Provide the (x, y) coordinate of the cell's center where the given text is located.  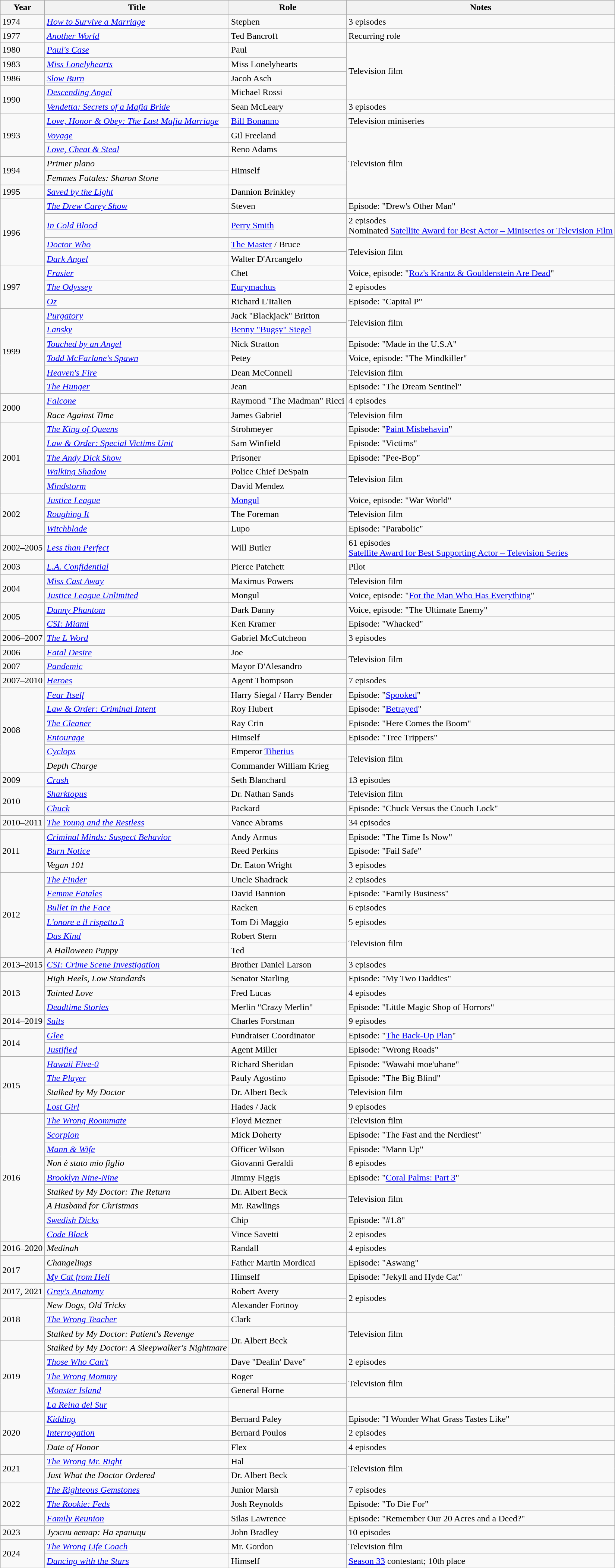
Episode: "#1.8" (480, 1220)
Pandemic (137, 667)
Gabriel McCutcheon (288, 638)
Dr. Nathan Sands (288, 794)
Heroes (137, 681)
The Andy Dick Show (137, 458)
Recurring role (480, 36)
Alexander Fortnoy (288, 1305)
The Wrong Roommate (137, 1121)
Paul's Case (137, 50)
Burn Notice (137, 851)
In Cold Blood (137, 225)
Michael Rossi (288, 92)
2006 (22, 652)
Family Reunion (137, 1518)
The Wrong Mommy (137, 1376)
Tainted Love (137, 993)
Steven (288, 206)
Reno Adams (288, 149)
David Bannion (288, 894)
Kidding (137, 1419)
Fear Itself (137, 695)
The Rookie: Feds (137, 1504)
Hal (288, 1461)
Sean McLeary (288, 107)
Entourage (137, 737)
My Cat from Hell (137, 1277)
Episode: "Victims" (480, 443)
2008 (22, 730)
Voice, episode: "War World" (480, 500)
Richard Sheridan (288, 1064)
The Finder (137, 879)
Episode: "The Fast and the Nerdiest" (480, 1135)
Roughing It (137, 514)
Jimmy Figgis (288, 1177)
1997 (22, 287)
Cyclops (137, 752)
5 episodes (480, 922)
Law & Order: Special Victims Unit (137, 443)
Ray Crin (288, 723)
Gil Freeland (288, 135)
61 episodesSatellite Award for Best Supporting Actor – Television Series (480, 548)
Perry Smith (288, 225)
Richard L'Italien (288, 301)
Silas Lawrence (288, 1518)
The Wrong Mr. Right (137, 1461)
Brooklyn Nine-Nine (137, 1177)
Love, Honor & Obey: The Last Mafia Marriage (137, 121)
Lost Girl (137, 1107)
Miss Cast Away (137, 581)
Voice, episode: "The Mindkiller" (480, 358)
Voyage (137, 135)
Episode: "Drew's Other Man" (480, 206)
Justice League (137, 500)
Episode: "Capital P" (480, 301)
A Husband for Christmas (137, 1206)
Another World (137, 36)
2006–2007 (22, 638)
2011 (22, 851)
Descending Angel (137, 92)
How to Survive a Marriage (137, 22)
Harry Siegal / Harry Bender (288, 695)
2019 (22, 1376)
Deadtime Stories (137, 1007)
L.A. Confidential (137, 567)
Stalked by My Doctor: Patient's Revenge (137, 1333)
Fundraiser Coordinator (288, 1035)
Sam Winfield (288, 443)
The Young and the Restless (137, 822)
2009 (22, 780)
Dannion Brinkley (288, 192)
6 episodes (480, 908)
Seth Blanchard (288, 780)
The Odyssey (137, 287)
Fred Lucas (288, 993)
Voice, episode: "The Ultimate Enemy" (480, 609)
Suits (137, 1021)
Episode: "The Back-Up Plan" (480, 1035)
Stephen (288, 22)
Nick Stratton (288, 344)
Randall (288, 1248)
Tom Di Maggio (288, 922)
Those Who Can't (137, 1362)
1996 (22, 233)
2024 (22, 1553)
2021 (22, 1468)
Dr. Eaton Wright (288, 865)
Episode: "I Wonder What Grass Tastes Like" (480, 1419)
1983 (22, 64)
Dark Danny (288, 609)
Oz (137, 301)
Pierce Patchett (288, 567)
Purgatory (137, 316)
13 episodes (480, 780)
2017 (22, 1270)
Episode: "Little Magic Shop of Horrors" (480, 1007)
1999 (22, 351)
Episode: "Spooked" (480, 695)
Chip (288, 1220)
Episode: "To Die For" (480, 1504)
Non è stato mio figlio (137, 1163)
Uncle Shadrack (288, 879)
Jack "Blackjack" Britton (288, 316)
Flex (288, 1447)
1995 (22, 192)
Joe (288, 652)
Femme Fatales (137, 894)
Mr. Gordon (288, 1546)
1977 (22, 36)
Stalked by My Doctor: The Return (137, 1192)
Will Butler (288, 548)
34 episodes (480, 822)
Season 33 contestant; 10th place (480, 1561)
Prisoner (288, 458)
Emperor Tiberius (288, 752)
Falcone (137, 401)
Episode: "Remember Our 20 Acres and a Deed?" (480, 1518)
Benny "Bugsy" Siegel (288, 330)
Crash (137, 780)
Episode: "Wawahi moe'uhane" (480, 1064)
Commander William Krieg (288, 766)
Vince Savetti (288, 1234)
Episode: "Family Business" (480, 894)
Bill Bonanno (288, 121)
Vendetta: Secrets of a Mafia Bride (137, 107)
The King of Queens (137, 429)
2002–2005 (22, 548)
Josh Reynolds (288, 1504)
A Halloween Puppy (137, 950)
Vegan 101 (137, 865)
Senator Starling (288, 979)
2010–2011 (22, 822)
Voice, episode: "Roz's Krantz & Gouldenstein Are Dead" (480, 273)
Robert Stern (288, 936)
Frasier (137, 273)
Racken (288, 908)
Roy Hubert (288, 709)
Dancing with the Stars (137, 1561)
Junior Marsh (288, 1490)
Scorpion (137, 1135)
Walking Shadow (137, 472)
The Master / Bruce (288, 245)
Episode: "Paint Misbehavin" (480, 429)
Police Chief DeSpain (288, 472)
The Righteous Gemstones (137, 1490)
Robert Avery (288, 1291)
Chuck (137, 808)
1974 (22, 22)
John Bradley (288, 1532)
The Wrong Teacher (137, 1319)
Raymond "The Madman" Ricci (288, 401)
2020 (22, 1433)
Danny Phantom (137, 609)
Title (137, 7)
2 episodesNominated Satellite Award for Best Actor – Miniseries or Television Film (480, 225)
Stalked by My Doctor (137, 1092)
Swedish Dicks (137, 1220)
Race Against Time (137, 415)
Mick Doherty (288, 1135)
2014–2019 (22, 1021)
Monster Island (137, 1390)
Mayor D'Alesandro (288, 667)
Giovanni Geraldi (288, 1163)
James Gabriel (288, 415)
Episode: "Here Comes the Boom" (480, 723)
Notes (480, 7)
Bernard Poulos (288, 1433)
Floyd Mezner (288, 1121)
Grey's Anatomy (137, 1291)
2010 (22, 801)
Episode: "My Two Daddies" (480, 979)
1990 (22, 100)
CSI: Miami (137, 624)
2016 (22, 1178)
Clark (288, 1319)
Chet (288, 273)
2016–2020 (22, 1248)
L'onore e il rispetto 3 (137, 922)
2007–2010 (22, 681)
Father Martin Mordicai (288, 1263)
The Hunger (137, 386)
Episode: "The Dream Sentinel" (480, 386)
Jean (288, 386)
Maximus Powers (288, 581)
2015 (22, 1085)
Agent Thompson (288, 681)
10 episodes (480, 1532)
2004 (22, 588)
Doctor Who (137, 245)
Date of Honor (137, 1447)
Episode: "Tree Trippers" (480, 737)
Changelings (137, 1263)
Episode: "Pee-Bop" (480, 458)
Medinah (137, 1248)
Voice, episode: "For the Man Who Has Everything" (480, 595)
Reed Perkins (288, 851)
Todd McFarlane's Spawn (137, 358)
2014 (22, 1042)
Episode: "Whacked" (480, 624)
2007 (22, 667)
Ted (288, 950)
Television miniseries (480, 121)
Das Kind (137, 936)
Year (22, 7)
2012 (22, 915)
Dave "Dealin' Dave" (288, 1362)
New Dogs, Old Tricks (137, 1305)
Mr. Rawlings (288, 1206)
High Heels, Low Standards (137, 979)
2017, 2021 (22, 1291)
Lansky (137, 330)
Agent Miller (288, 1050)
David Mendez (288, 486)
Touched by an Angel (137, 344)
Lupo (288, 529)
Episode: "Betrayed" (480, 709)
Episode: "Parabolic" (480, 529)
2013–2015 (22, 965)
Pilot (480, 567)
Mann & Wife (137, 1149)
Jacob Asch (288, 78)
The Foreman (288, 514)
Justified (137, 1050)
Ted Bancroft (288, 36)
Glee (137, 1035)
The Drew Carey Show (137, 206)
Fatal Desire (137, 652)
Petey (288, 358)
2000 (22, 408)
Episode: "Made in the U.S.A" (480, 344)
Dark Angel (137, 259)
2022 (22, 1504)
Sharktopus (137, 794)
The L Word (137, 638)
Just What the Doctor Ordered (137, 1476)
Brother Daniel Larson (288, 965)
Law & Order: Criminal Intent (137, 709)
Episode: "Aswang" (480, 1263)
Paul (288, 50)
1993 (22, 135)
Episode: "Mann Up" (480, 1149)
2023 (22, 1532)
Saved by the Light (137, 192)
Јужни ветар: На граници (137, 1532)
Episode: "Jekyll and Hyde Cat" (480, 1277)
Ken Kramer (288, 624)
Depth Charge (137, 766)
Andy Armus (288, 837)
The Cleaner (137, 723)
Eurymachus (288, 287)
Heaven's Fire (137, 372)
Love, Cheat & Steal (137, 149)
Strohmeyer (288, 429)
Packard (288, 808)
CSI: Crime Scene Investigation (137, 965)
Femmes Fatales: Sharon Stone (137, 178)
Episode: "Coral Palms: Part 3" (480, 1177)
2005 (22, 617)
Episode: "The Big Blind" (480, 1078)
Hawaii Five-0 (137, 1064)
Episode: "Fail Safe" (480, 851)
Code Black (137, 1234)
Roger (288, 1376)
Interrogation (137, 1433)
Less than Perfect (137, 548)
Stalked by My Doctor: A Sleepwalker's Nightmare (137, 1348)
La Reina del Sur (137, 1405)
Merlin "Crazy Merlin" (288, 1007)
Charles Forstman (288, 1021)
Pauly Agostino (288, 1078)
Hades / Jack (288, 1107)
Primer plano (137, 163)
Dean McConnell (288, 372)
2001 (22, 458)
2003 (22, 567)
8 episodes (480, 1163)
Walter D'Arcangelo (288, 259)
1980 (22, 50)
Bullet in the Face (137, 908)
2013 (22, 993)
Witchblade (137, 529)
Justice League Unlimited (137, 595)
Bernard Paley (288, 1419)
Role (288, 7)
Mindstorm (137, 486)
Episode: "The Time Is Now" (480, 837)
Episode: "Wrong Roads" (480, 1050)
1986 (22, 78)
Vance Abrams (288, 822)
The Wrong Life Coach (137, 1546)
1994 (22, 170)
Episode: "Chuck Versus the Couch Lock" (480, 808)
General Horne (288, 1390)
2018 (22, 1319)
2002 (22, 514)
The Player (137, 1078)
Criminal Minds: Suspect Behavior (137, 837)
Slow Burn (137, 78)
Officer Wilson (288, 1149)
